Search for the cell housing the specified text and yield its [X, Y] center coordinate. 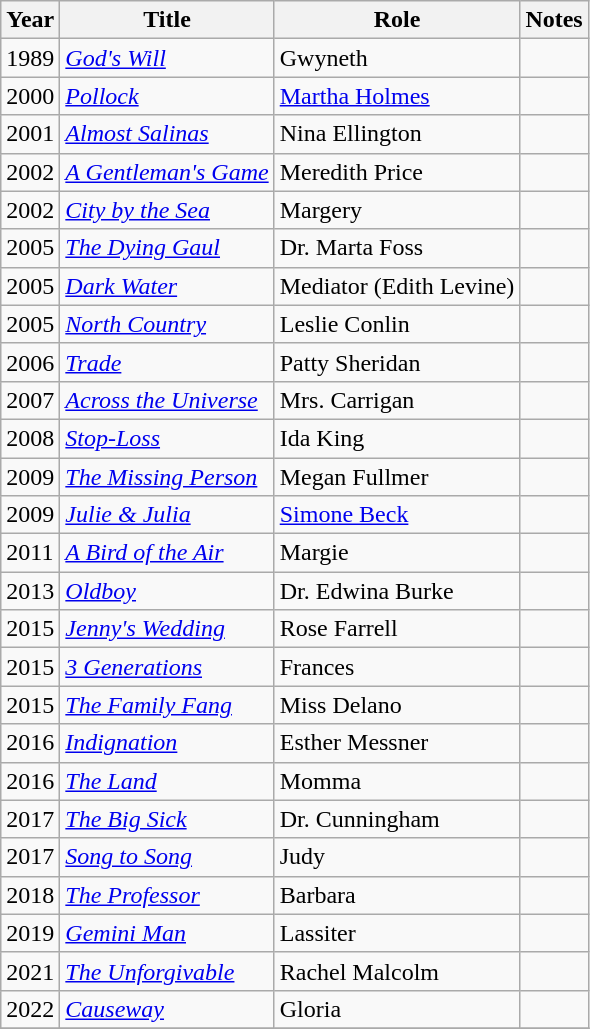
Rachel Malcolm [397, 971]
North Country [167, 324]
The Family Fang [167, 705]
2019 [30, 933]
Gwyneth [397, 58]
Dr. Edwina Burke [397, 591]
3 Generations [167, 667]
Miss Delano [397, 705]
Notes [554, 20]
The Dying Gaul [167, 248]
Jenny's Wedding [167, 629]
Indignation [167, 743]
Nina Ellington [397, 134]
Meredith Price [397, 172]
Simone Beck [397, 515]
God's Will [167, 58]
Role [397, 20]
Momma [397, 781]
Judy [397, 857]
Trade [167, 362]
The Unforgivable [167, 971]
Lassiter [397, 933]
2000 [30, 96]
Dark Water [167, 286]
The Land [167, 781]
1989 [30, 58]
Mrs. Carrigan [397, 400]
Dr. Marta Foss [397, 248]
Almost Salinas [167, 134]
Margie [397, 553]
Leslie Conlin [397, 324]
Julie & Julia [167, 515]
Gloria [397, 1009]
A Bird of the Air [167, 553]
Song to Song [167, 857]
2022 [30, 1009]
Causeway [167, 1009]
A Gentleman's Game [167, 172]
Esther Messner [397, 743]
2001 [30, 134]
2006 [30, 362]
Frances [397, 667]
Rose Farrell [397, 629]
2008 [30, 438]
Mediator (Edith Levine) [397, 286]
Ida King [397, 438]
Year [30, 20]
Oldboy [167, 591]
Title [167, 20]
Pollock [167, 96]
Across the Universe [167, 400]
Gemini Man [167, 933]
The Big Sick [167, 819]
Patty Sheridan [397, 362]
2018 [30, 895]
City by the Sea [167, 210]
Martha Holmes [397, 96]
Dr. Cunningham [397, 819]
The Professor [167, 895]
2007 [30, 400]
Barbara [397, 895]
2021 [30, 971]
2011 [30, 553]
The Missing Person [167, 477]
Megan Fullmer [397, 477]
Stop-Loss [167, 438]
Margery [397, 210]
2013 [30, 591]
